Capture the cell that displays the provided text and extract its [X, Y] central coordinate. 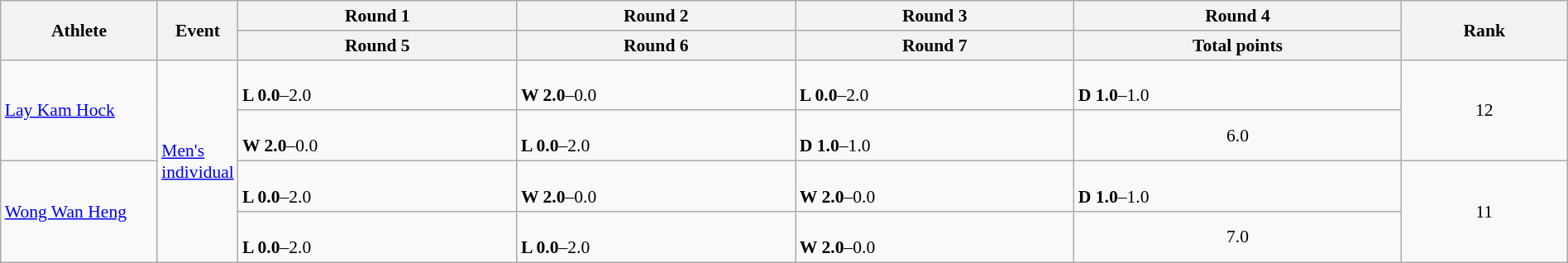
Total points [1237, 45]
Athlete [79, 30]
Lay Kam Hock [79, 110]
Round 2 [657, 16]
11 [1484, 212]
Event [198, 30]
Round 1 [377, 16]
Men's individual [198, 160]
12 [1484, 110]
Round 7 [935, 45]
Round 6 [657, 45]
Wong Wan Heng [79, 212]
Round 4 [1237, 16]
6.0 [1237, 136]
7.0 [1237, 237]
Round 5 [377, 45]
Rank [1484, 30]
Round 3 [935, 16]
